Return [X, Y] of the center of cell containing provided text 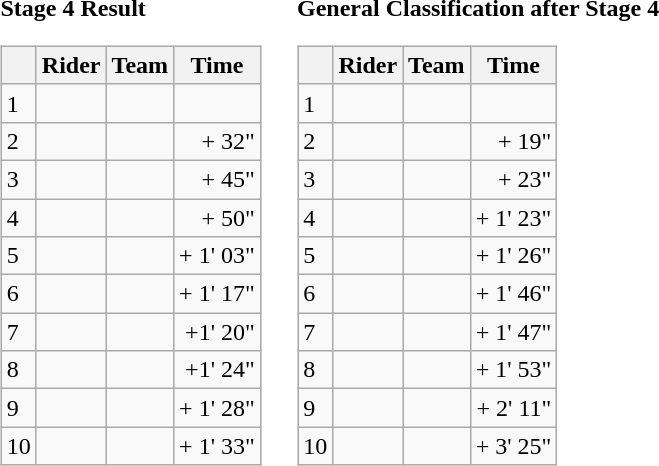
+ 1' 47" [514, 332]
+ 19" [514, 141]
+ 1' 26" [514, 256]
+ 1' 46" [514, 294]
+ 1' 03" [218, 256]
+ 45" [218, 179]
+1' 20" [218, 332]
+ 1' 23" [514, 217]
+ 50" [218, 217]
+ 23" [514, 179]
+ 1' 53" [514, 370]
+ 32" [218, 141]
+ 1' 17" [218, 294]
+ 1' 33" [218, 446]
+1' 24" [218, 370]
+ 3' 25" [514, 446]
+ 2' 11" [514, 408]
+ 1' 28" [218, 408]
